Pinpoint the cell where the given text exists, returning its [x, y] midpoint coordinate. 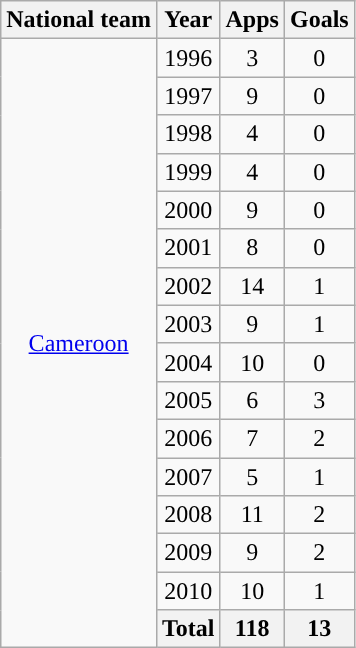
1996 [188, 58]
1998 [188, 134]
13 [319, 629]
Total [188, 629]
National team [79, 20]
1999 [188, 172]
8 [252, 248]
118 [252, 629]
Goals [319, 20]
2000 [188, 210]
2006 [188, 438]
7 [252, 438]
2008 [188, 515]
Cameroon [79, 344]
Year [188, 20]
6 [252, 400]
5 [252, 477]
2004 [188, 362]
2005 [188, 400]
2001 [188, 248]
2009 [188, 553]
Apps [252, 20]
2010 [188, 591]
14 [252, 286]
11 [252, 515]
1997 [188, 96]
2003 [188, 324]
2007 [188, 477]
2002 [188, 286]
